Detect which cell encompasses the target text, then output its (x, y) center coordinate. 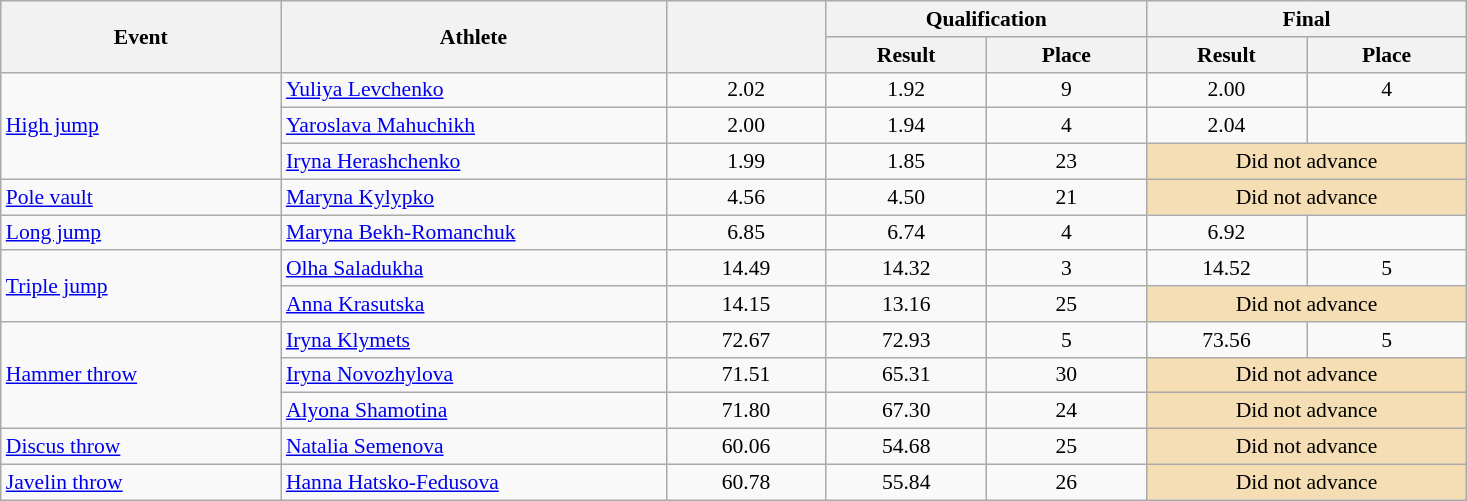
Alyona Shamotina (474, 411)
72.93 (906, 340)
Hammer throw (141, 376)
26 (1066, 482)
30 (1066, 375)
Long jump (141, 233)
65.31 (906, 375)
55.84 (906, 482)
Hanna Hatsko-Fedusova (474, 482)
71.80 (746, 411)
2.02 (746, 90)
Qualification (986, 19)
14.52 (1226, 269)
4.50 (906, 197)
Maryna Bekh-Romanchuk (474, 233)
Iryna Klymets (474, 340)
Yuliya Levchenko (474, 90)
60.06 (746, 447)
Yaroslava Mahuchikh (474, 126)
Maryna Kylypko (474, 197)
6.92 (1226, 233)
Iryna Herashchenko (474, 162)
3 (1066, 269)
Natalia Semenova (474, 447)
6.74 (906, 233)
Iryna Novozhylova (474, 375)
2.04 (1226, 126)
4.56 (746, 197)
14.15 (746, 304)
6.85 (746, 233)
1.85 (906, 162)
Pole vault (141, 197)
23 (1066, 162)
Javelin throw (141, 482)
9 (1066, 90)
67.30 (906, 411)
Athlete (474, 36)
14.49 (746, 269)
Triple jump (141, 286)
1.99 (746, 162)
24 (1066, 411)
High jump (141, 126)
Discus throw (141, 447)
1.92 (906, 90)
1.94 (906, 126)
Olha Saladukha (474, 269)
21 (1066, 197)
Event (141, 36)
72.67 (746, 340)
Final (1306, 19)
73.56 (1226, 340)
Anna Krasutska (474, 304)
71.51 (746, 375)
13.16 (906, 304)
60.78 (746, 482)
54.68 (906, 447)
14.32 (906, 269)
